Find where the given text appears and provide that cell's center as (x, y) coordinate. 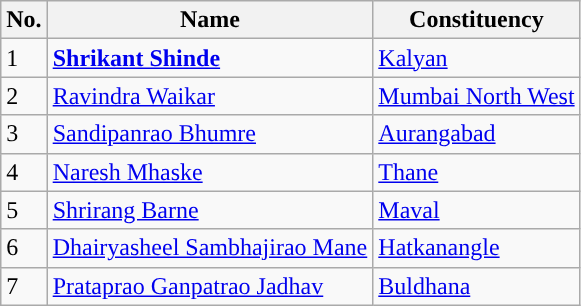
Shrikant Shinde (210, 58)
Prataprao Ganpatrao Jadhav (210, 286)
Dhairyasheel Sambhajirao Mane (210, 248)
Hatkanangle (476, 248)
5 (24, 210)
Ravindra Waikar (210, 96)
Kalyan (476, 58)
Naresh Mhaske (210, 172)
Name (210, 20)
Mumbai North West (476, 96)
3 (24, 134)
Maval (476, 210)
2 (24, 96)
7 (24, 286)
Constituency (476, 20)
Sandipanrao Bhumre (210, 134)
Thane (476, 172)
Buldhana (476, 286)
Shrirang Barne (210, 210)
1 (24, 58)
6 (24, 248)
4 (24, 172)
Aurangabad (476, 134)
No. (24, 20)
